Return the [x, y] coordinate for the center point of the cell that contains the specified text.  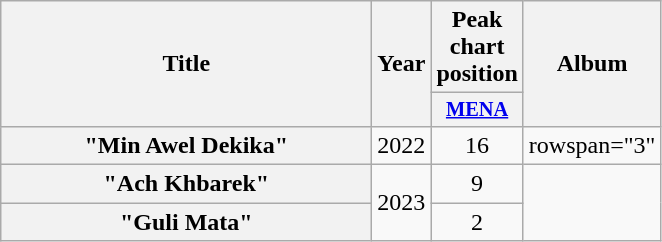
"Guli Mata" [186, 222]
Album [592, 64]
rowspan="3" [592, 145]
16 [477, 145]
9 [477, 184]
Peak chart position [477, 47]
2023 [402, 203]
2022 [402, 145]
"Min Awel Dekika" [186, 145]
2 [477, 222]
"Ach Khbarek" [186, 184]
MENA [477, 110]
Title [186, 64]
Year [402, 64]
